Identify which cell holds the provided text, then report its [x, y] central coordinate. 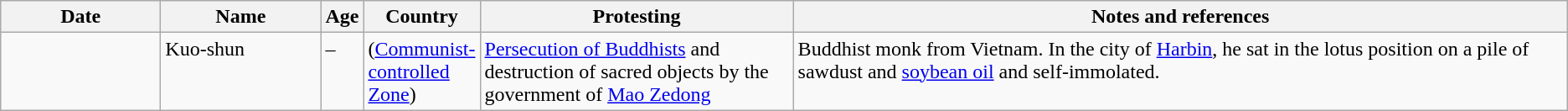
(Communist-controlled Zone) [422, 71]
Date [80, 17]
Name [241, 17]
Age [342, 17]
Buddhist monk from Vietnam. In the city of Harbin, he sat in the lotus position on a pile of sawdust and soybean oil and self-immolated. [1180, 71]
Notes and references [1180, 17]
Country [422, 17]
Persecution of Buddhists and destruction of sacred objects by the government of Mao Zedong [637, 71]
Kuo-shun [241, 71]
Protesting [637, 17]
– [342, 71]
